Search for the cell housing the specified text and yield its (x, y) center coordinate. 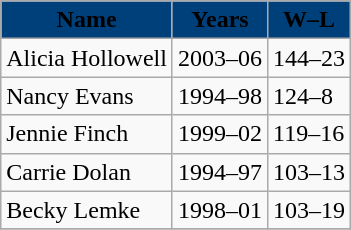
1999–02 (220, 134)
Jennie Finch (87, 134)
Years (220, 20)
1994–97 (220, 172)
Alicia Hollowell (87, 58)
144–23 (310, 58)
Becky Lemke (87, 210)
1994–98 (220, 96)
119–16 (310, 134)
Nancy Evans (87, 96)
124–8 (310, 96)
Carrie Dolan (87, 172)
2003–06 (220, 58)
Name (87, 20)
103–13 (310, 172)
103–19 (310, 210)
W–L (310, 20)
1998–01 (220, 210)
